Return [x, y] of the center of cell containing provided text 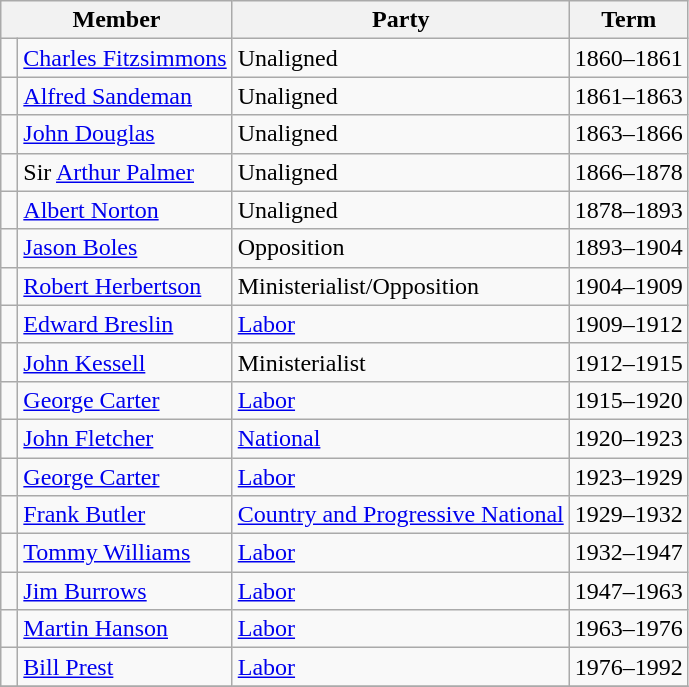
Term [628, 20]
1929–1932 [628, 515]
National [400, 438]
1904–1909 [628, 286]
Sir Arthur Palmer [125, 172]
Alfred Sandeman [125, 96]
1947–1963 [628, 591]
1912–1915 [628, 362]
Charles Fitzsimmons [125, 58]
Ministerialist [400, 362]
1863–1866 [628, 134]
1860–1861 [628, 58]
Frank Butler [125, 515]
1866–1878 [628, 172]
1932–1947 [628, 553]
John Douglas [125, 134]
John Kessell [125, 362]
1920–1923 [628, 438]
1909–1912 [628, 324]
Jim Burrows [125, 591]
1963–1976 [628, 629]
1923–1929 [628, 477]
Albert Norton [125, 210]
Martin Hanson [125, 629]
Edward Breslin [125, 324]
1861–1863 [628, 96]
Country and Progressive National [400, 515]
1893–1904 [628, 248]
Tommy Williams [125, 553]
Robert Herbertson [125, 286]
John Fletcher [125, 438]
1915–1920 [628, 400]
1878–1893 [628, 210]
Bill Prest [125, 667]
Member [116, 20]
1976–1992 [628, 667]
Jason Boles [125, 248]
Opposition [400, 248]
Party [400, 20]
Ministerialist/Opposition [400, 286]
